Output the (X, Y) coordinate of the center of the cell containing the given text.  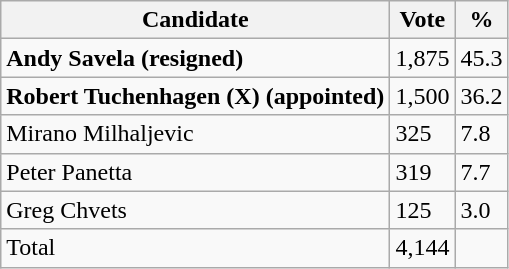
Mirano Milhaljevic (196, 134)
% (482, 20)
Andy Savela (resigned) (196, 58)
Vote (422, 20)
1,500 (422, 96)
1,875 (422, 58)
Total (196, 248)
Peter Panetta (196, 172)
Greg Chvets (196, 210)
7.7 (482, 172)
Robert Tuchenhagen (X) (appointed) (196, 96)
325 (422, 134)
319 (422, 172)
36.2 (482, 96)
4,144 (422, 248)
7.8 (482, 134)
Candidate (196, 20)
3.0 (482, 210)
45.3 (482, 58)
125 (422, 210)
